Return the [x, y] coordinate for the center point of the cell that contains the specified text.  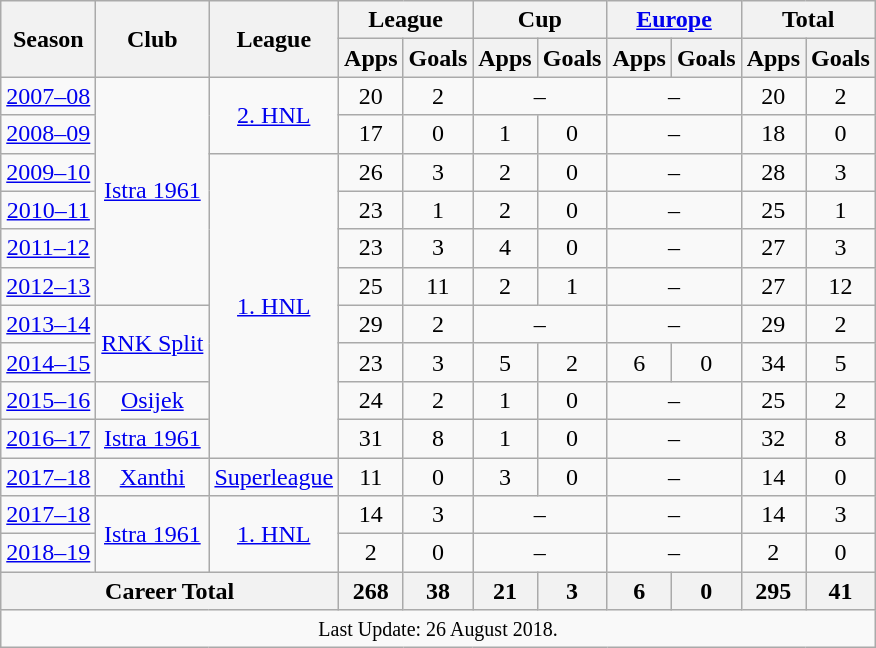
2010–11 [48, 210]
Club [152, 39]
2015–16 [48, 400]
17 [371, 134]
2013–14 [48, 324]
2012–13 [48, 286]
Last Update: 26 August 2018. [438, 629]
2007–08 [48, 96]
Cup [540, 20]
Osijek [152, 400]
32 [773, 438]
2018–19 [48, 553]
Xanthi [152, 477]
RNK Split [152, 343]
18 [773, 134]
Total [808, 20]
2008–09 [48, 134]
26 [371, 172]
38 [438, 591]
2009–10 [48, 172]
41 [841, 591]
Season [48, 39]
Europe [674, 20]
Career Total [170, 591]
295 [773, 591]
12 [841, 286]
2011–12 [48, 248]
21 [505, 591]
2014–15 [48, 362]
268 [371, 591]
2016–17 [48, 438]
4 [505, 248]
Superleague [274, 477]
2. HNL [274, 115]
31 [371, 438]
28 [773, 172]
34 [773, 362]
24 [371, 400]
